For the text-containing cell, return its midpoint in (x, y) coordinate format. 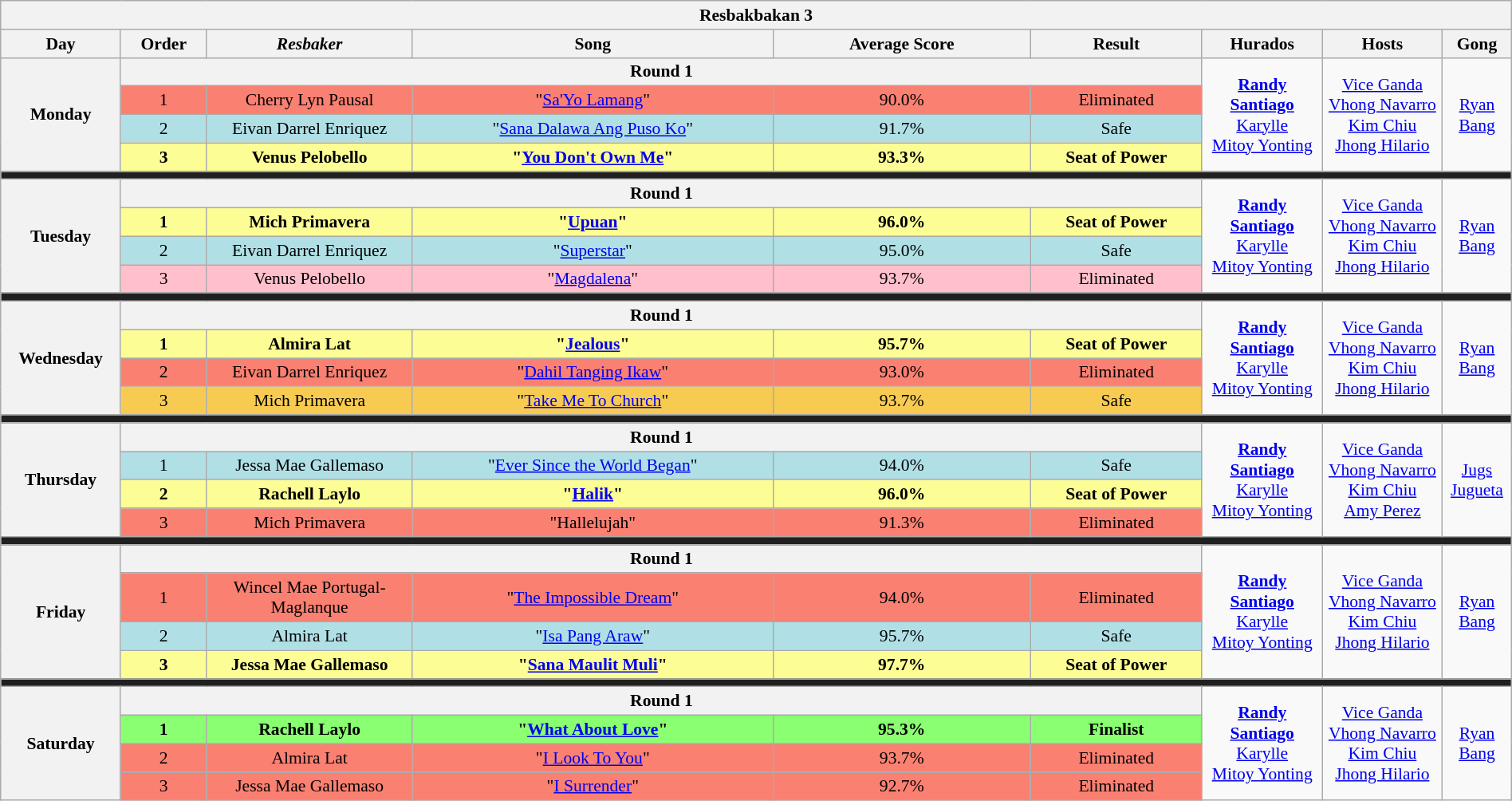
"Ever Since the World Began" (593, 466)
"Take Me To Church" (593, 401)
Thursday (61, 479)
95.0% (901, 251)
92.7% (901, 787)
93.3% (901, 157)
"Sana Dalawa Ang Puso Ko" (593, 129)
"What About Love" (593, 730)
Jugs Jugueta (1477, 479)
"Sana Maulit Muli" (593, 665)
Hurados (1262, 44)
91.7% (901, 129)
"Magdalena" (593, 279)
Song (593, 44)
"I Surrender" (593, 787)
Resbaker (309, 44)
97.7% (901, 665)
Day (61, 44)
Friday (61, 612)
95.3% (901, 730)
Gong (1477, 44)
Cherry Lyn Pausal (309, 101)
Order (163, 44)
Average Score (901, 44)
Hosts (1383, 44)
91.3% (901, 523)
"Dahil Tanging Ikaw" (593, 373)
"Upuan" (593, 223)
"Sa'Yo Lamang" (593, 101)
Wednesday (61, 358)
Tuesday (61, 236)
Resbakbakan 3 (756, 15)
"Isa Pang Araw" (593, 637)
"Superstar" (593, 251)
Finalist (1116, 730)
Monday (61, 114)
Wincel Mae Portugal-Maglanque (309, 598)
Result (1116, 44)
Vice GandaVhong NavarroKim ChiuAmy Perez (1383, 479)
"The Impossible Dream" (593, 598)
"I Look To You" (593, 758)
"Jealous" (593, 344)
"Halik" (593, 495)
93.0% (901, 373)
Saturday (61, 744)
90.0% (901, 101)
"Hallelujah" (593, 523)
"You Don't Own Me" (593, 157)
